Detect which cell encompasses the target text, then output its [X, Y] center coordinate. 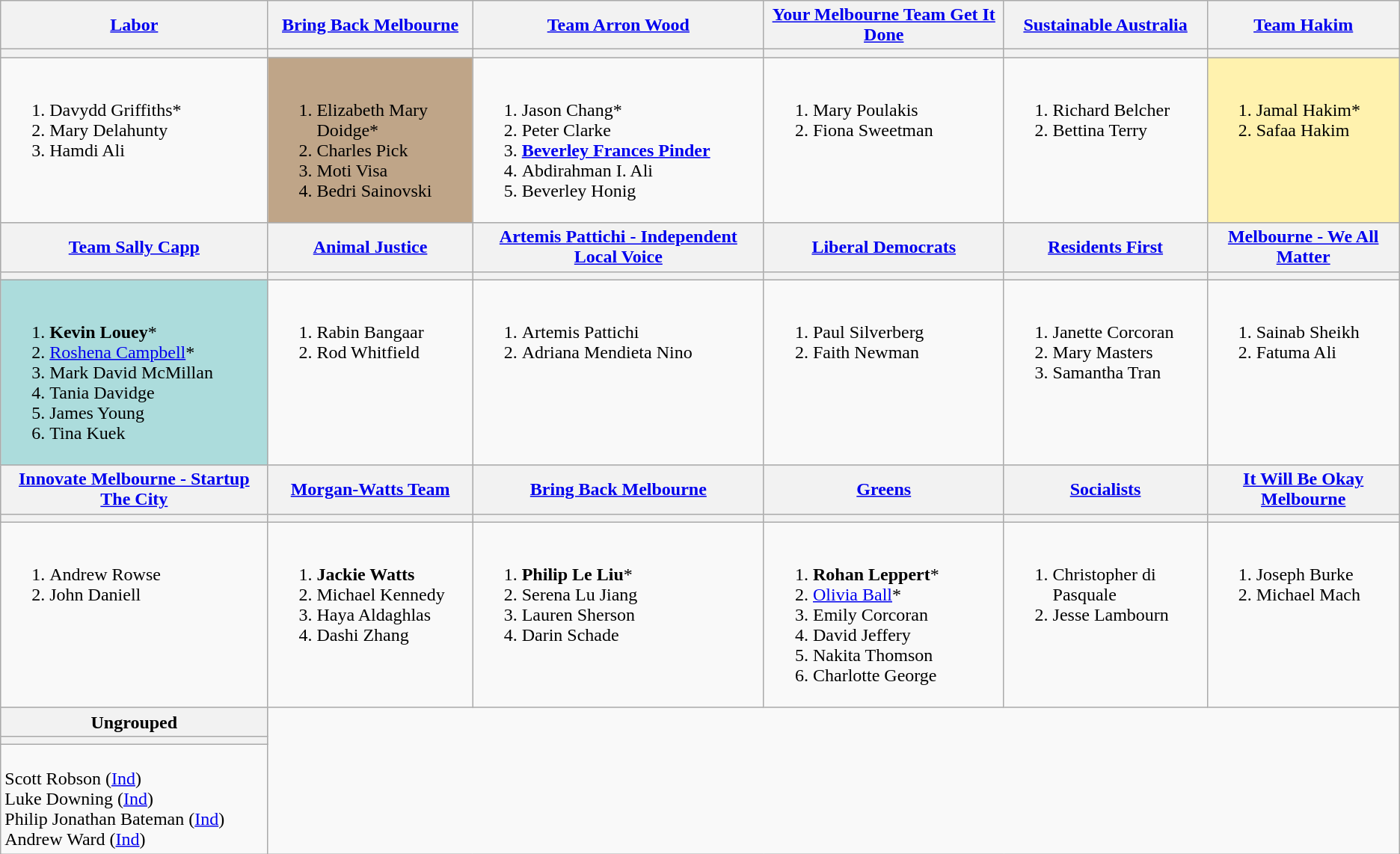
Janette CorcoranMary MastersSamantha Tran [1105, 372]
Joseph BurkeMichael Mach [1303, 615]
Your Melbourne Team Get It Done [884, 25]
Melbourne - We All Matter [1303, 247]
Innovate Melbourne - Startup The City [135, 489]
Davydd Griffiths*Mary DelahuntyHamdi Ali [135, 141]
Rabin BangaarRod Whitfield [370, 372]
Sustainable Australia [1105, 25]
Jason Chang*Peter ClarkeBeverley Frances PinderAbdirahman I. AliBeverley Honig [618, 141]
Elizabeth Mary Doidge*Charles PickMoti VisaBedri Sainovski [370, 141]
Team Arron Wood [618, 25]
Jamal Hakim*Safaa Hakim [1303, 141]
Labor [135, 25]
Socialists [1105, 489]
Liberal Democrats [884, 247]
Rohan Leppert*Olivia Ball*Emily CorcoranDavid JefferyNakita ThomsonCharlotte George [884, 615]
Residents First [1105, 247]
Paul SilverbergFaith Newman [884, 372]
It Will Be Okay Melbourne [1303, 489]
Jackie WattsMichael KennedyHaya AldaghlasDashi Zhang [370, 615]
Team Hakim [1303, 25]
Kevin Louey*Roshena Campbell*Mark David McMillanTania DavidgeJames YoungTina Kuek [135, 372]
Artemis PattichiAdriana Mendieta Nino [618, 372]
Mary PoulakisFiona Sweetman [884, 141]
Christopher di PasqualeJesse Lambourn [1105, 615]
Scott Robson (Ind)Luke Downing (Ind)Philip Jonathan Bateman (Ind)Andrew Ward (Ind) [135, 799]
Animal Justice [370, 247]
Richard BelcherBettina Terry [1105, 141]
Ungrouped [135, 722]
Sainab SheikhFatuma Ali [1303, 372]
Philip Le Liu*Serena Lu JiangLauren ShersonDarin Schade [618, 615]
Artemis Pattichi - Independent Local Voice [618, 247]
Team Sally Capp [135, 247]
Greens [884, 489]
Andrew RowseJohn Daniell [135, 615]
Morgan-Watts Team [370, 489]
